Return (x, y) of the center of cell containing provided text 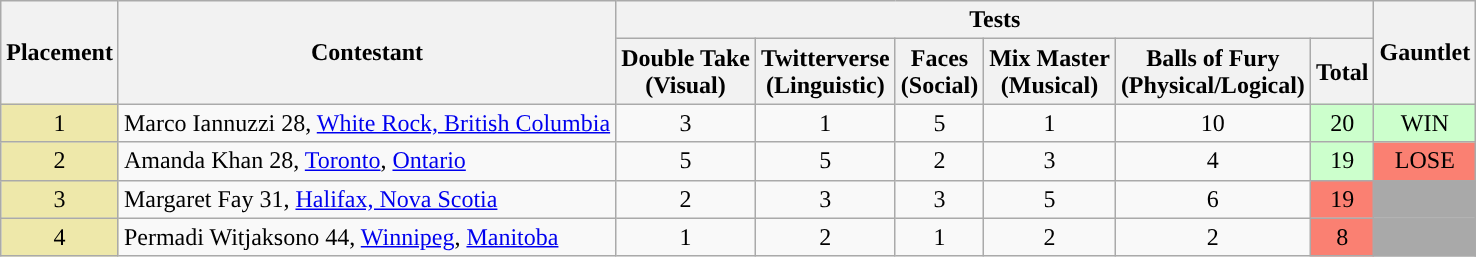
LOSE (1425, 161)
Double Take(Visual) (686, 72)
Faces(Social) (939, 72)
Gauntlet (1425, 52)
Balls of Fury(Physical/Logical) (1212, 72)
10 (1212, 123)
Tests (995, 20)
Placement (60, 52)
20 (1342, 123)
Contestant (366, 52)
Total (1342, 72)
Mix Master(Musical) (1050, 72)
Twitterverse(Linguistic) (825, 72)
WIN (1425, 123)
8 (1342, 237)
Amanda Khan 28, Toronto, Ontario (366, 161)
Margaret Fay 31, Halifax, Nova Scotia (366, 199)
Marco Iannuzzi 28, White Rock, British Columbia (366, 123)
6 (1212, 199)
Permadi Witjaksono 44, Winnipeg, Manitoba (366, 237)
